Locate the cell with the specified text and output its [X, Y] center coordinate. 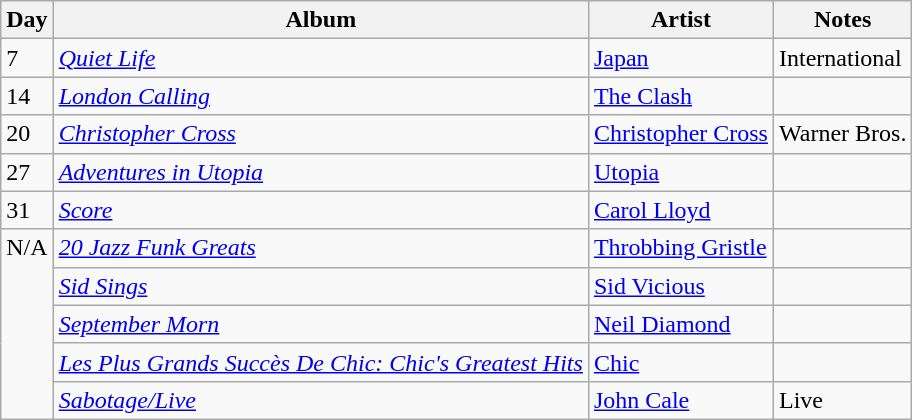
Live [842, 400]
20 Jazz Funk Greats [320, 248]
Sid Vicious [680, 286]
Score [320, 210]
Carol Lloyd [680, 210]
The Clash [680, 96]
John Cale [680, 400]
Neil Diamond [680, 324]
Les Plus Grands Succès De Chic: Chic's Greatest Hits [320, 362]
31 [27, 210]
Notes [842, 20]
Throbbing Gristle [680, 248]
Warner Bros. [842, 134]
Sabotage/Live [320, 400]
N/A [27, 324]
Utopia [680, 172]
Japan [680, 58]
20 [27, 134]
International [842, 58]
September Morn [320, 324]
Chic [680, 362]
Artist [680, 20]
Quiet Life [320, 58]
London Calling [320, 96]
Day [27, 20]
Album [320, 20]
Sid Sings [320, 286]
Adventures in Utopia [320, 172]
7 [27, 58]
27 [27, 172]
14 [27, 96]
